Pinpoint the cell where the given text exists, returning its (X, Y) midpoint coordinate. 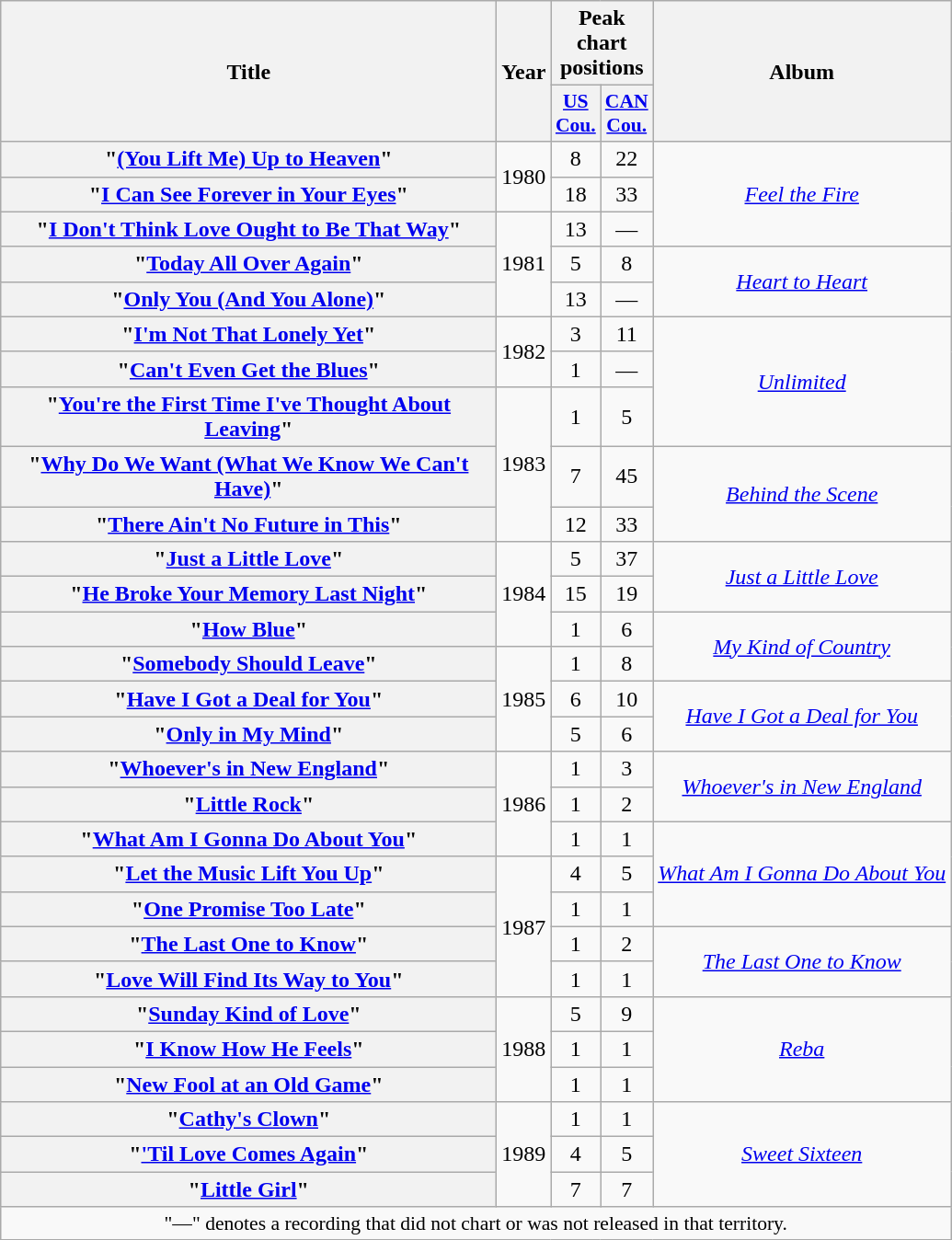
"Today All Over Again" (248, 264)
Behind the Scene (802, 493)
1981 (524, 264)
Year (524, 72)
Have I Got a Deal for You (802, 717)
"Little Rock" (248, 804)
"Let the Music Lift You Up" (248, 874)
"Cathy's Clown" (248, 1119)
"Just a Little Love" (248, 559)
"—" denotes a recording that did not chart or was not released in that territory. (476, 1223)
1980 (524, 177)
1984 (524, 594)
"The Last One to Know" (248, 944)
USCou. (576, 114)
"I Don't Think Love Ought to Be That Way" (248, 229)
"I'm Not That Lonely Yet" (248, 334)
Peak chartpositions (602, 43)
"Sunday Kind of Love" (248, 1014)
1988 (524, 1049)
1982 (524, 351)
1989 (524, 1154)
"Can't Even Get the Blues" (248, 369)
Just a Little Love (802, 577)
45 (627, 476)
"He Broke Your Memory Last Night" (248, 594)
15 (576, 594)
"Have I Got a Deal for You" (248, 699)
What Am I Gonna Do About You (802, 874)
"Little Girl" (248, 1189)
"Why Do We Want (What We Know We Can'tHave)" (248, 476)
Album (802, 72)
"I Know How He Feels" (248, 1049)
"You're the First Time I've Thought AboutLeaving" (248, 416)
Unlimited (802, 381)
"Somebody Should Leave" (248, 664)
"'Til Love Comes Again" (248, 1154)
Title (248, 72)
"Love Will Find Its Way to You" (248, 979)
1985 (524, 699)
"How Blue" (248, 629)
"One Promise Too Late" (248, 909)
10 (627, 699)
37 (627, 559)
9 (627, 1014)
18 (576, 194)
1986 (524, 804)
"What Am I Gonna Do About You" (248, 839)
Reba (802, 1049)
"There Ain't No Future in This" (248, 523)
22 (627, 159)
1983 (524, 464)
CANCou. (627, 114)
"(You Lift Me) Up to Heaven" (248, 159)
11 (627, 334)
12 (576, 523)
"I Can See Forever in Your Eyes" (248, 194)
Sweet Sixteen (802, 1154)
"New Fool at an Old Game" (248, 1085)
"Whoever's in New England" (248, 769)
19 (627, 594)
1987 (524, 926)
Heart to Heart (802, 281)
The Last One to Know (802, 961)
"Only You (And You Alone)" (248, 299)
Whoever's in New England (802, 786)
Feel the Fire (802, 194)
My Kind of Country (802, 647)
"Only in My Mind" (248, 734)
